Locate the cell with the specified text and output its [X, Y] center coordinate. 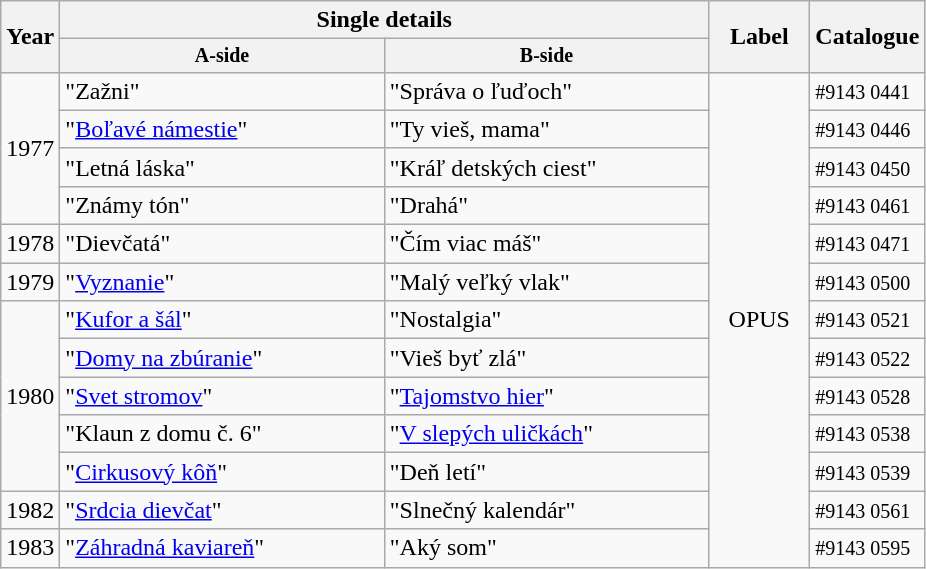
"Kufor a šál" [222, 320]
"V slepých uličkách" [546, 434]
#9143 0561 [868, 510]
#9143 0528 [868, 396]
"Boľavé námestie" [222, 129]
"Tajomstvo hier" [546, 396]
#9143 0461 [868, 205]
Single details [384, 20]
#9143 0500 [868, 282]
#9143 0450 [868, 167]
"Domy na zbúranie" [222, 358]
#9143 0446 [868, 129]
#9143 0539 [868, 472]
"Čím viac máš" [546, 244]
#9143 0538 [868, 434]
1983 [30, 548]
#9143 0441 [868, 91]
"Svet stromov" [222, 396]
"Drahá" [546, 205]
1979 [30, 282]
"Vyznanie" [222, 282]
"Cirkusový kôň" [222, 472]
"Nostalgia" [546, 320]
#9143 0521 [868, 320]
"Slnečný kalendár" [546, 510]
"Klaun z domu č. 6" [222, 434]
1982 [30, 510]
"Známy tón" [222, 205]
1977 [30, 148]
"Zažni" [222, 91]
#9143 0471 [868, 244]
#9143 0595 [868, 548]
"Deň letí" [546, 472]
"Správa o ľuďoch" [546, 91]
A-side [222, 56]
"Aký som" [546, 548]
"Záhradná kaviareň" [222, 548]
Label [760, 37]
Catalogue [868, 37]
"Srdcia dievčat" [222, 510]
1978 [30, 244]
B-side [546, 56]
#9143 0522 [868, 358]
"Malý veľký vlak" [546, 282]
1980 [30, 396]
Year [30, 37]
"Dievčatá" [222, 244]
"Ty vieš, mama" [546, 129]
"Letná láska" [222, 167]
"Vieš byť zlá" [546, 358]
OPUS [760, 320]
"Kráľ detských ciest" [546, 167]
